Locate the cell with the specified text and output its [x, y] center coordinate. 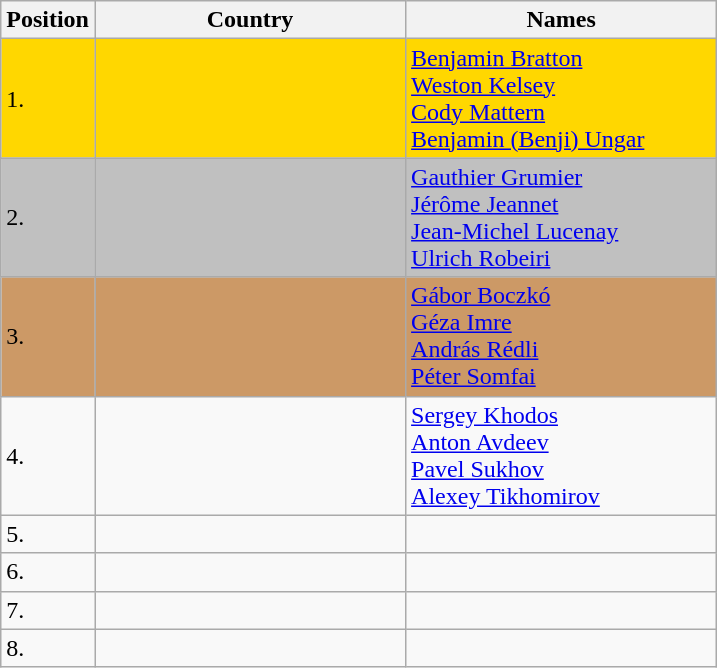
2. [48, 218]
4. [48, 456]
Gábor BoczkóGéza ImreAndrás RédliPéter Somfai [562, 336]
Country [250, 20]
6. [48, 572]
8. [48, 648]
1. [48, 98]
5. [48, 534]
Benjamin BrattonWeston KelseyCody MatternBenjamin (Benji) Ungar [562, 98]
Gauthier GrumierJérôme JeannetJean-Michel LucenayUlrich Robeiri [562, 218]
Sergey KhodosAnton AvdeevPavel SukhovAlexey Tikhomirov [562, 456]
Names [562, 20]
7. [48, 610]
3. [48, 336]
Position [48, 20]
